For the text-containing cell, return its midpoint in [X, Y] coordinate format. 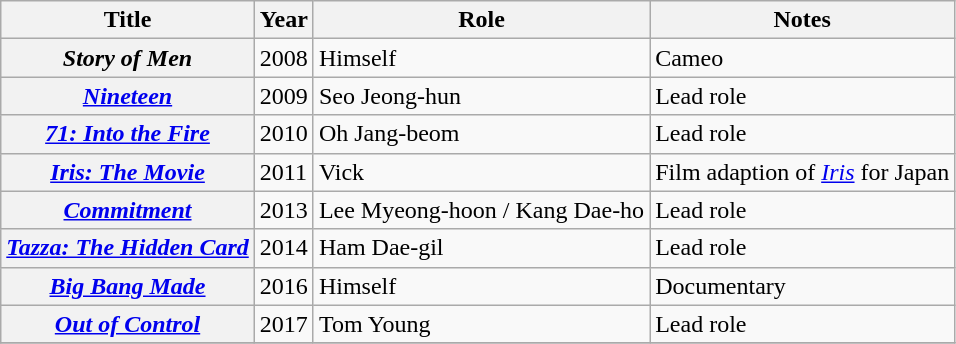
Oh Jang-beom [481, 134]
2010 [284, 134]
Film adaption of Iris for Japan [802, 172]
Documentary [802, 286]
Cameo [802, 58]
2011 [284, 172]
2017 [284, 324]
Lee Myeong-hoon / Kang Dae-ho [481, 210]
Title [128, 20]
Role [481, 20]
Tazza: The Hidden Card [128, 248]
Iris: The Movie [128, 172]
2009 [284, 96]
2016 [284, 286]
Year [284, 20]
Nineteen [128, 96]
2013 [284, 210]
Story of Men [128, 58]
Tom Young [481, 324]
71: Into the Fire [128, 134]
Seo Jeong-hun [481, 96]
Notes [802, 20]
Out of Control [128, 324]
Vick [481, 172]
2008 [284, 58]
Commitment [128, 210]
Ham Dae-gil [481, 248]
Big Bang Made [128, 286]
2014 [284, 248]
